Search for the cell housing the specified text and yield its [x, y] center coordinate. 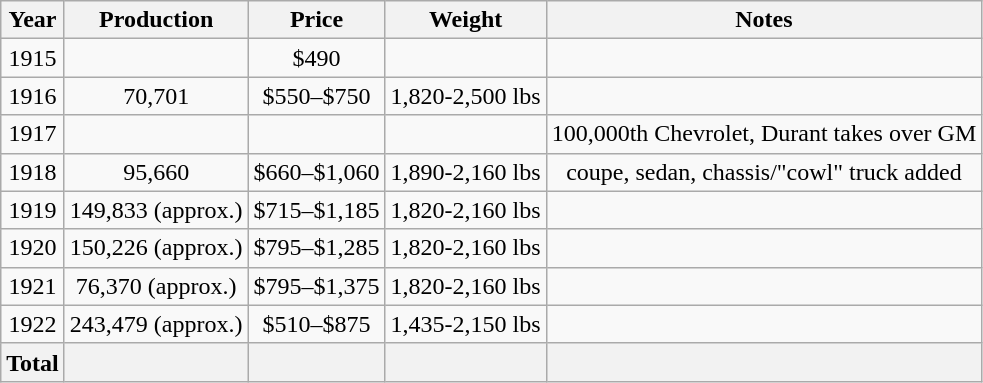
150,226 (approx.) [156, 248]
$660–$1,060 [316, 172]
$510–$875 [316, 324]
$715–$1,185 [316, 210]
Total [33, 362]
$550–$750 [316, 96]
243,479 (approx.) [156, 324]
95,660 [156, 172]
Price [316, 20]
$795–$1,285 [316, 248]
1918 [33, 172]
1921 [33, 286]
$490 [316, 58]
76,370 (approx.) [156, 286]
1916 [33, 96]
Production [156, 20]
coupe, sedan, chassis/"cowl" truck added [764, 172]
Notes [764, 20]
100,000th Chevrolet, Durant takes over GM [764, 134]
1917 [33, 134]
Year [33, 20]
1919 [33, 210]
1,820-2,500 lbs [466, 96]
1915 [33, 58]
149,833 (approx.) [156, 210]
1922 [33, 324]
$795–$1,375 [316, 286]
Weight [466, 20]
1920 [33, 248]
70,701 [156, 96]
1,890-2,160 lbs [466, 172]
1,435-2,150 lbs [466, 324]
